Capture the cell that displays the provided text and extract its (x, y) central coordinate. 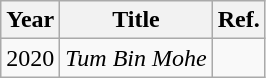
Title (136, 20)
2020 (30, 58)
Year (30, 20)
Tum Bin Mohe (136, 58)
Ref. (238, 20)
